Provide the [X, Y] coordinate of the cell's center where the given text is located.  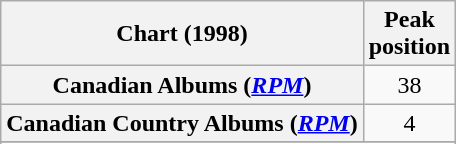
4 [409, 123]
Canadian Country Albums (RPM) [182, 123]
Peak position [409, 34]
38 [409, 85]
Chart (1998) [182, 34]
Canadian Albums (RPM) [182, 85]
